Scan for the cell matching the given text and deliver its [X, Y] coordinate at center. 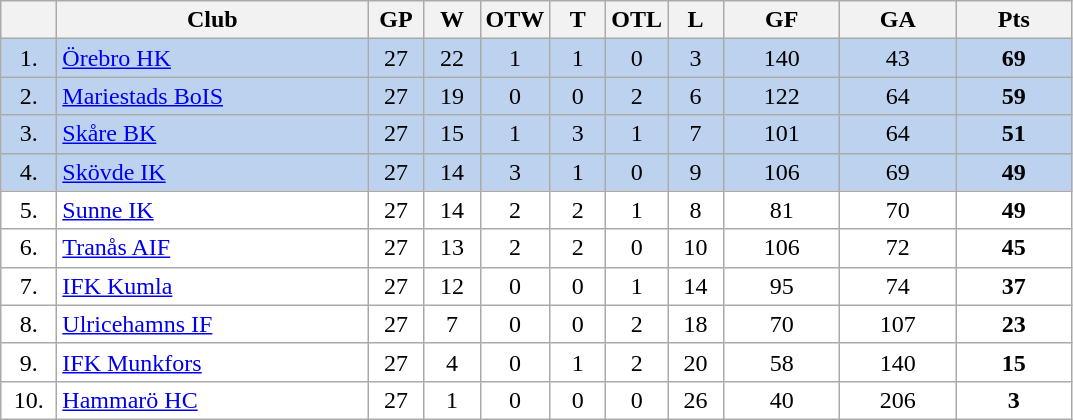
81 [782, 210]
5. [29, 210]
GA [898, 20]
4. [29, 172]
43 [898, 58]
Ulricehamns IF [212, 324]
9 [696, 172]
IFK Kumla [212, 286]
101 [782, 134]
19 [452, 96]
72 [898, 248]
IFK Munkfors [212, 362]
Skövde IK [212, 172]
26 [696, 400]
95 [782, 286]
L [696, 20]
Örebro HK [212, 58]
Hammarö HC [212, 400]
6 [696, 96]
22 [452, 58]
OTW [515, 20]
107 [898, 324]
10. [29, 400]
23 [1014, 324]
8 [696, 210]
37 [1014, 286]
W [452, 20]
T [578, 20]
12 [452, 286]
GF [782, 20]
4 [452, 362]
122 [782, 96]
40 [782, 400]
Club [212, 20]
9. [29, 362]
74 [898, 286]
3. [29, 134]
1. [29, 58]
206 [898, 400]
Pts [1014, 20]
10 [696, 248]
OTL [637, 20]
Mariestads BoIS [212, 96]
18 [696, 324]
Sunne IK [212, 210]
20 [696, 362]
51 [1014, 134]
8. [29, 324]
7. [29, 286]
13 [452, 248]
2. [29, 96]
45 [1014, 248]
59 [1014, 96]
6. [29, 248]
58 [782, 362]
Skåre BK [212, 134]
GP [396, 20]
Tranås AIF [212, 248]
